Scan for the cell matching the given text and deliver its (x, y) coordinate at center. 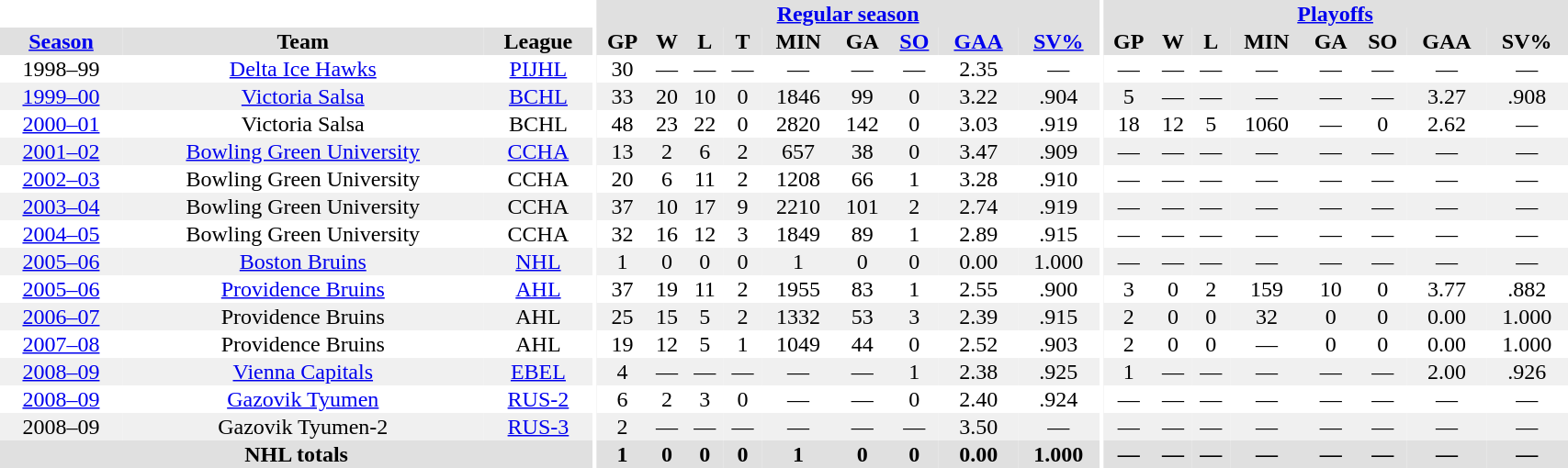
RUS-2 (538, 399)
2.40 (978, 399)
Boston Bruins (303, 262)
EBEL (538, 372)
1208 (798, 179)
.904 (1058, 96)
15 (667, 317)
3.50 (978, 427)
.903 (1058, 344)
.882 (1527, 289)
9 (742, 206)
1955 (798, 289)
Playoffs (1336, 14)
Delta Ice Hawks (303, 69)
2.38 (978, 372)
2.62 (1447, 124)
3.77 (1447, 289)
2001–02 (61, 151)
.908 (1527, 96)
2820 (798, 124)
53 (863, 317)
657 (798, 151)
22 (705, 124)
.926 (1527, 372)
2.55 (978, 289)
NHL totals (296, 454)
142 (863, 124)
PIJHL (538, 69)
2.35 (978, 69)
159 (1267, 289)
2007–08 (61, 344)
Gazovik Tyumen-2 (303, 427)
66 (863, 179)
3.28 (978, 179)
1849 (798, 234)
4 (623, 372)
3.27 (1447, 96)
16 (667, 234)
.900 (1058, 289)
RUS-3 (538, 427)
25 (623, 317)
2000–01 (61, 124)
13 (623, 151)
2.52 (978, 344)
Season (61, 41)
League (538, 41)
.924 (1058, 399)
Team (303, 41)
.925 (1058, 372)
T (742, 41)
.909 (1058, 151)
44 (863, 344)
Vienna Capitals (303, 372)
33 (623, 96)
1998–99 (61, 69)
2004–05 (61, 234)
3.47 (978, 151)
Gazovik Tyumen (303, 399)
48 (623, 124)
1332 (798, 317)
.910 (1058, 179)
18 (1129, 124)
1060 (1267, 124)
2003–04 (61, 206)
2.74 (978, 206)
1846 (798, 96)
NHL (538, 262)
2002–03 (61, 179)
101 (863, 206)
2006–07 (61, 317)
1049 (798, 344)
30 (623, 69)
17 (705, 206)
1999–00 (61, 96)
Regular season (848, 14)
99 (863, 96)
2.00 (1447, 372)
89 (863, 234)
2210 (798, 206)
23 (667, 124)
38 (863, 151)
3.03 (978, 124)
2.39 (978, 317)
2.89 (978, 234)
3.22 (978, 96)
83 (863, 289)
